Provide the [X, Y] coordinate of the cell's center where the given text is located.  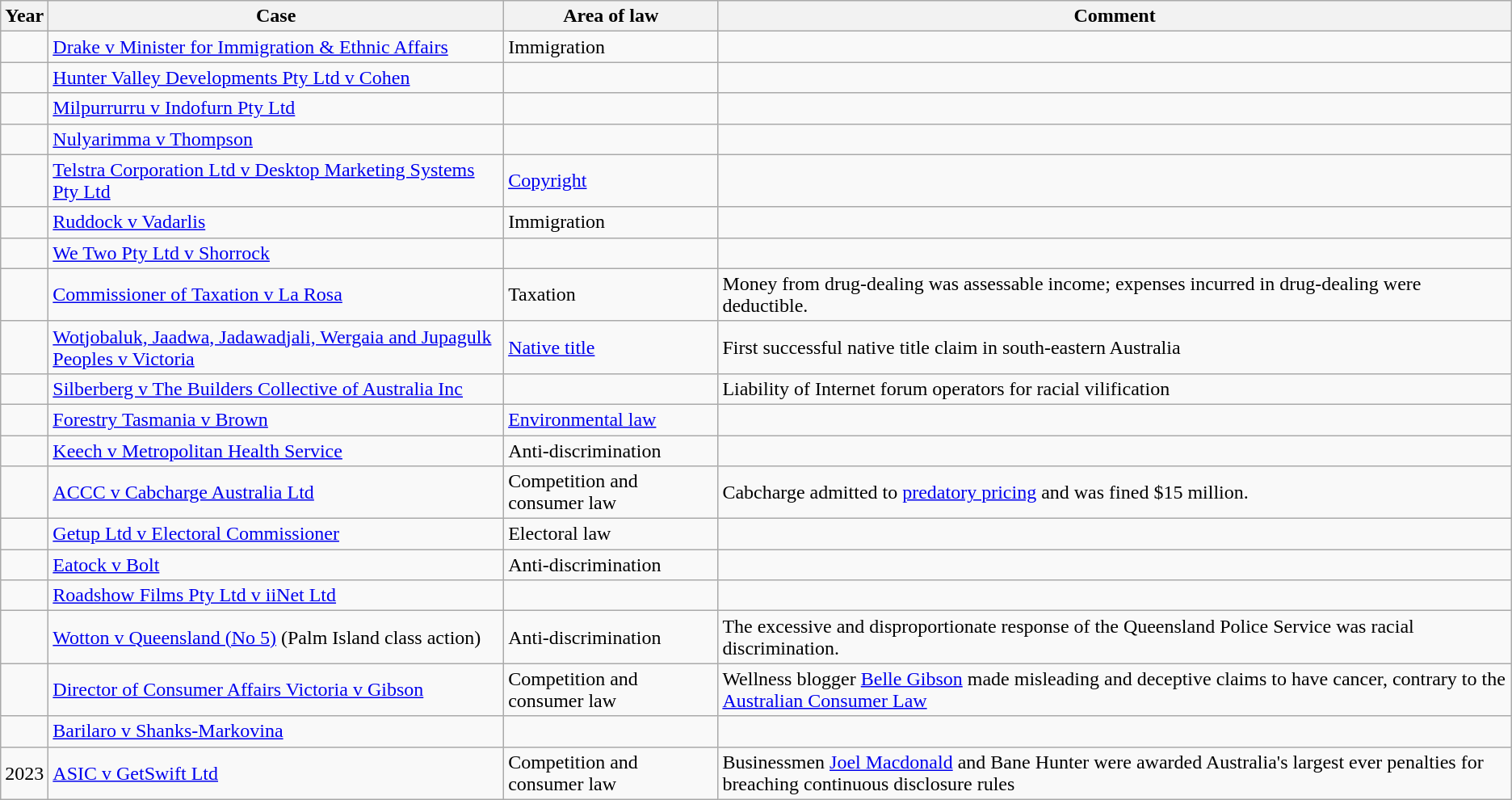
Comment [1115, 16]
Milpurrurru v Indofurn Pty Ltd [276, 108]
Silberberg v The Builders Collective of Australia Inc [276, 389]
Liability of Internet forum operators for racial vilification [1115, 389]
Eatock v Bolt [276, 565]
ACCC v Cabcharge Australia Ltd [276, 493]
Roadshow Films Pty Ltd v iiNet Ltd [276, 596]
Forestry Tasmania v Brown [276, 419]
ASIC v GetSwift Ltd [276, 773]
Ruddock v Vadarlis [276, 222]
Director of Consumer Affairs Victoria v Gibson [276, 690]
Year [24, 16]
Getup Ltd v Electoral Commissioner [276, 534]
Environmental law [611, 419]
Case [276, 16]
Telstra Corporation Ltd v Desktop Marketing Systems Pty Ltd [276, 181]
Electoral law [611, 534]
Copyright [611, 181]
Area of law [611, 16]
Money from drug-dealing was assessable income; expenses incurred in drug-dealing were deductible. [1115, 294]
Wotjobaluk, Jaadwa, Jadawadjali, Wergaia and Jupagulk Peoples v Victoria [276, 347]
First successful native title claim in south-eastern Australia [1115, 347]
Wellness blogger Belle Gibson made misleading and deceptive claims to have cancer, contrary to the Australian Consumer Law [1115, 690]
Nulyarimma v Thompson [276, 139]
Commissioner of Taxation v La Rosa [276, 294]
The excessive and disproportionate response of the Queensland Police Service was racial discrimination. [1115, 637]
2023 [24, 773]
Cabcharge admitted to predatory pricing and was fined $15 million. [1115, 493]
Businessmen Joel Macdonald and Bane Hunter were awarded Australia's largest ever penalties for breaching continuous disclosure rules [1115, 773]
Taxation [611, 294]
Native title [611, 347]
Barilaro v Shanks-Markovina [276, 731]
Hunter Valley Developments Pty Ltd v Cohen [276, 78]
Keech v Metropolitan Health Service [276, 450]
We Two Pty Ltd v Shorrock [276, 253]
Drake v Minister for Immigration & Ethnic Affairs [276, 47]
Wotton v Queensland (No 5) (Palm Island class action) [276, 637]
